Return [x, y] of the center of cell containing provided text 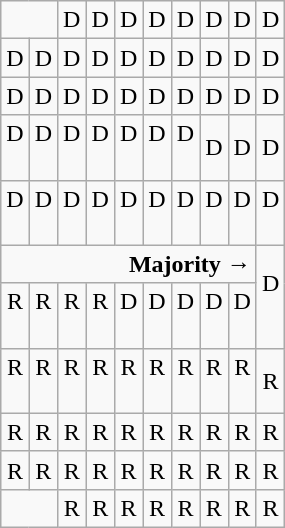
Majority → [129, 264]
